For the text-containing cell, return its midpoint in (x, y) coordinate format. 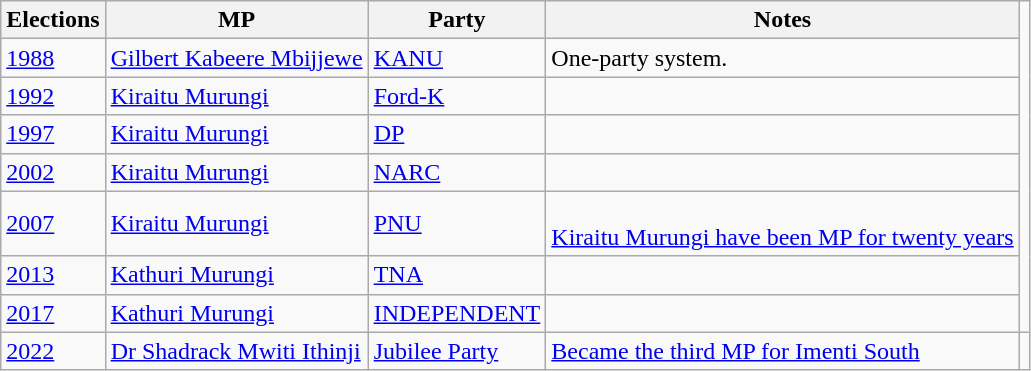
One-party system. (782, 58)
INDEPENDENT (457, 313)
Ford-K (457, 96)
Gilbert Kabeere Mbijjewe (236, 58)
2022 (53, 351)
NARC (457, 172)
MP (236, 20)
Jubilee Party (457, 351)
Party (457, 20)
2013 (53, 275)
KANU (457, 58)
1997 (53, 134)
Became the third MP for Imenti South (782, 351)
2007 (53, 224)
2017 (53, 313)
Elections (53, 20)
DP (457, 134)
2002 (53, 172)
Dr Shadrack Mwiti Ithinji (236, 351)
Kiraitu Murungi have been MP for twenty years (782, 224)
Notes (782, 20)
TNA (457, 275)
1992 (53, 96)
1988 (53, 58)
PNU (457, 224)
